Locate the cell with the specified text and output its [X, Y] center coordinate. 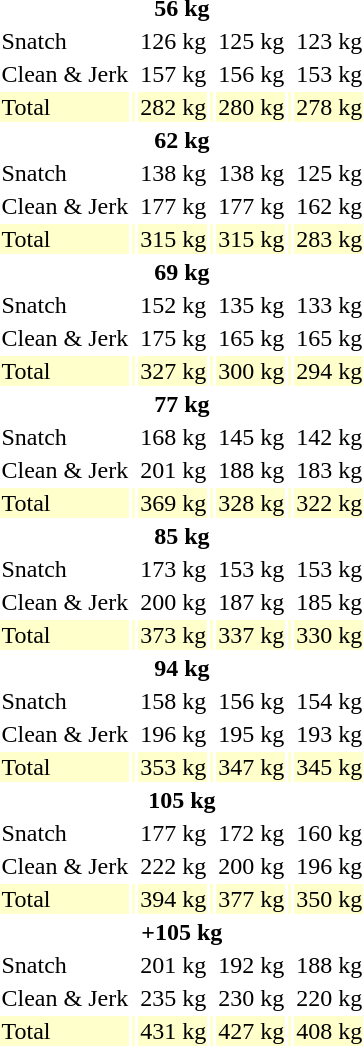
347 kg [252, 767]
157 kg [174, 74]
145 kg [252, 437]
165 kg [252, 338]
369 kg [174, 503]
173 kg [174, 569]
153 kg [252, 569]
188 kg [252, 470]
327 kg [174, 371]
373 kg [174, 635]
187 kg [252, 602]
175 kg [174, 338]
125 kg [252, 41]
328 kg [252, 503]
431 kg [174, 1031]
195 kg [252, 734]
282 kg [174, 107]
152 kg [174, 305]
168 kg [174, 437]
353 kg [174, 767]
158 kg [174, 701]
222 kg [174, 866]
280 kg [252, 107]
135 kg [252, 305]
377 kg [252, 899]
235 kg [174, 998]
394 kg [174, 899]
192 kg [252, 965]
230 kg [252, 998]
126 kg [174, 41]
300 kg [252, 371]
172 kg [252, 833]
196 kg [174, 734]
337 kg [252, 635]
427 kg [252, 1031]
